Provide the [X, Y] coordinate of the cell's center where the given text is located.  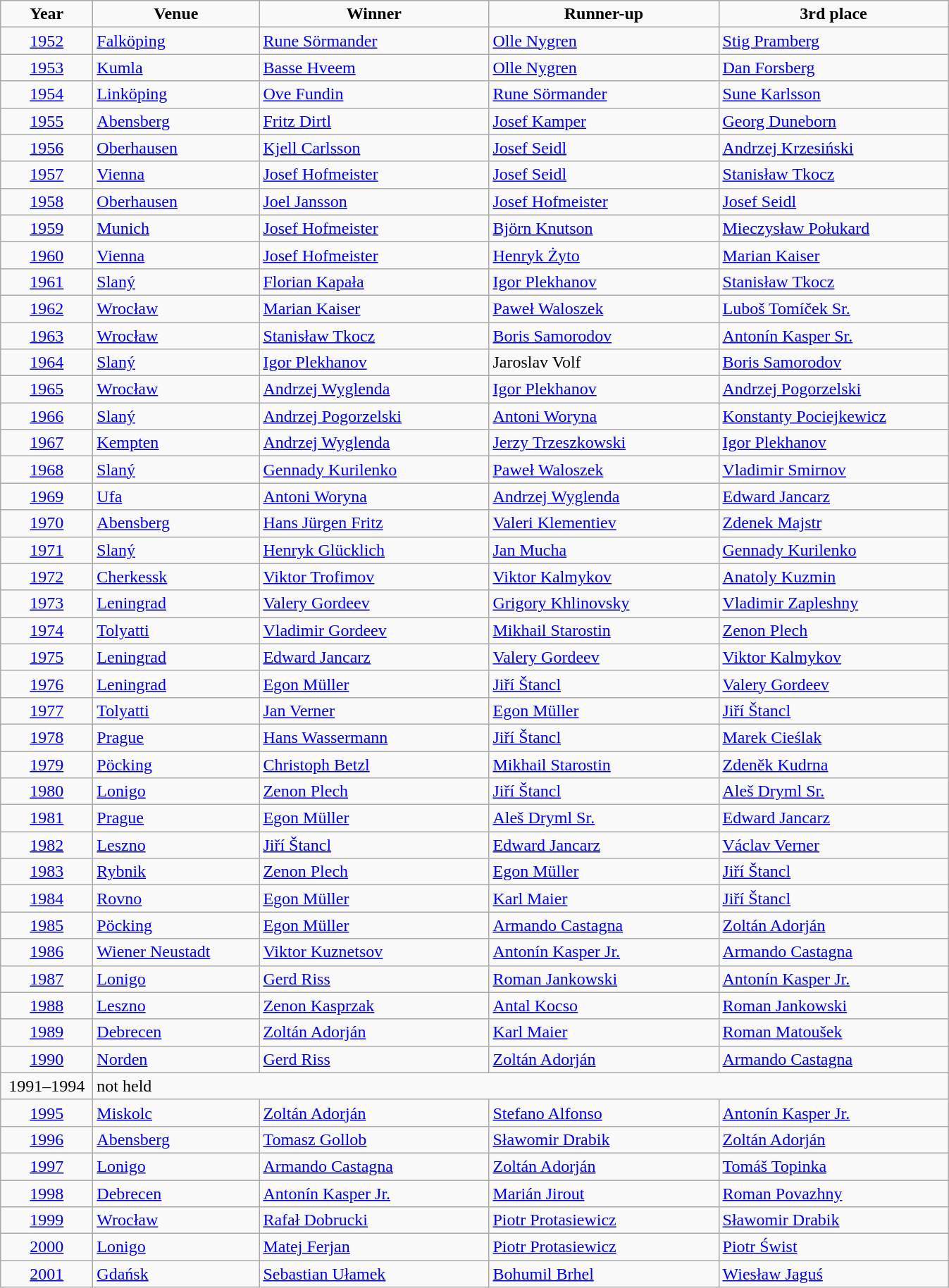
Falköping [176, 41]
Bohumil Brhel [604, 1274]
Kumla [176, 68]
1957 [46, 175]
Mieczysław Połukard [833, 228]
Linköping [176, 94]
Ove Fundin [374, 94]
2001 [46, 1274]
1998 [46, 1194]
Sune Karlsson [833, 94]
Runner-up [604, 14]
Kjell Carlsson [374, 148]
1964 [46, 363]
Joel Jansson [374, 201]
1967 [46, 443]
Venue [176, 14]
1953 [46, 68]
Tomáš Topinka [833, 1166]
Year [46, 14]
1980 [46, 792]
Wiener Neustadt [176, 952]
1966 [46, 416]
1988 [46, 1006]
Jan Verner [374, 711]
Cherkessk [176, 577]
1987 [46, 979]
1991–1994 [46, 1086]
Zdenek Majstr [833, 523]
Ufa [176, 496]
Grigory Khlinovsky [604, 604]
Kempten [176, 443]
Marek Cieślak [833, 737]
1996 [46, 1139]
1959 [46, 228]
1978 [46, 737]
1962 [46, 308]
Viktor Trofimov [374, 577]
Vladimir Gordeev [374, 630]
Hans Wassermann [374, 737]
Matej Ferjan [374, 1247]
1969 [46, 496]
Stig Pramberg [833, 41]
Henryk Glücklich [374, 550]
Viktor Kuznetsov [374, 952]
1973 [46, 604]
Christoph Betzl [374, 764]
1997 [46, 1166]
1971 [46, 550]
not held [521, 1086]
1958 [46, 201]
1974 [46, 630]
Rovno [176, 899]
Sebastian Ułamek [374, 1274]
Björn Knutson [604, 228]
Jan Mucha [604, 550]
Gdańsk [176, 1274]
1981 [46, 818]
1970 [46, 523]
Vladimir Smirnov [833, 470]
Roman Matoušek [833, 1032]
Roman Povazhny [833, 1194]
1983 [46, 872]
Henryk Żyto [604, 255]
2000 [46, 1247]
Wiesław Jaguś [833, 1274]
1975 [46, 657]
Zdeněk Kudrna [833, 764]
Dan Forsberg [833, 68]
Valeri Klementiev [604, 523]
1995 [46, 1113]
Zenon Kasprzak [374, 1006]
1972 [46, 577]
1985 [46, 925]
1952 [46, 41]
1976 [46, 684]
Miskolc [176, 1113]
1968 [46, 470]
1955 [46, 121]
Stefano Alfonso [604, 1113]
1979 [46, 764]
1960 [46, 255]
Winner [374, 14]
Václav Verner [833, 845]
Munich [176, 228]
Josef Kamper [604, 121]
Andrzej Krzesiński [833, 148]
1999 [46, 1220]
3rd place [833, 14]
Fritz Dirtl [374, 121]
Georg Duneborn [833, 121]
Basse Hveem [374, 68]
1982 [46, 845]
Tomasz Gollob [374, 1139]
Piotr Świst [833, 1247]
Rafał Dobrucki [374, 1220]
Norden [176, 1059]
Marián Jirout [604, 1194]
1977 [46, 711]
Hans Jürgen Fritz [374, 523]
1954 [46, 94]
1963 [46, 336]
Antal Kocso [604, 1006]
1989 [46, 1032]
1990 [46, 1059]
Jaroslav Volf [604, 363]
1984 [46, 899]
1956 [46, 148]
Florian Kapała [374, 282]
Vladimir Zapleshny [833, 604]
1986 [46, 952]
1965 [46, 389]
Konstanty Pociejkewicz [833, 416]
Luboš Tomíček Sr. [833, 308]
Rybnik [176, 872]
Jerzy Trzeszkowski [604, 443]
1961 [46, 282]
Antonín Kasper Sr. [833, 336]
Anatoly Kuzmin [833, 577]
